Provide the (x, y) coordinate of the cell's center where the given text is located.  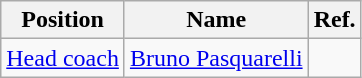
Bruno Pasquarelli (216, 58)
Ref. (334, 20)
Position (63, 20)
Head coach (63, 58)
Name (216, 20)
